Return the (X, Y) coordinate for the center point of the cell that contains the specified text.  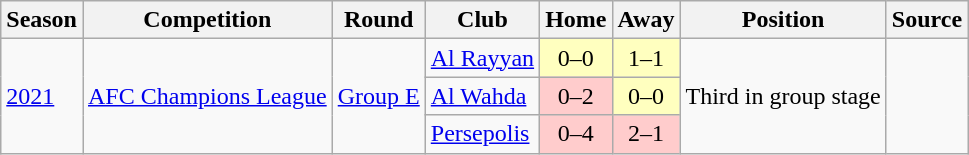
Round (378, 20)
0–2 (576, 96)
Al Rayyan (482, 58)
AFC Champions League (207, 96)
Persepolis (482, 134)
Position (783, 20)
Group E (378, 96)
Source (926, 20)
Club (482, 20)
2021 (42, 96)
Away (646, 20)
1–1 (646, 58)
0–4 (576, 134)
Home (576, 20)
Season (42, 20)
Competition (207, 20)
2–1 (646, 134)
Third in group stage (783, 96)
Al Wahda (482, 96)
